Identify which cell holds the provided text, then report its [x, y] central coordinate. 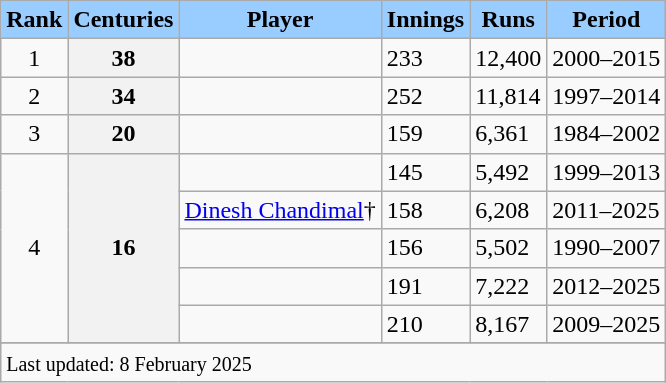
6,208 [508, 210]
Rank [34, 20]
1 [34, 58]
191 [425, 286]
Player [280, 20]
Centuries [124, 20]
2000–2015 [606, 58]
1990–2007 [606, 248]
Runs [508, 20]
4 [34, 248]
1984–2002 [606, 134]
210 [425, 324]
158 [425, 210]
2009–2025 [606, 324]
Innings [425, 20]
16 [124, 248]
7,222 [508, 286]
5,502 [508, 248]
8,167 [508, 324]
11,814 [508, 96]
5,492 [508, 172]
Dinesh Chandimal† [280, 210]
20 [124, 134]
1997–2014 [606, 96]
2 [34, 96]
34 [124, 96]
159 [425, 134]
Last updated: 8 February 2025 [334, 362]
2011–2025 [606, 210]
38 [124, 58]
145 [425, 172]
Period [606, 20]
156 [425, 248]
12,400 [508, 58]
233 [425, 58]
252 [425, 96]
6,361 [508, 134]
1999–2013 [606, 172]
3 [34, 134]
2012–2025 [606, 286]
